Find where the given text appears and provide that cell's center as [X, Y] coordinate. 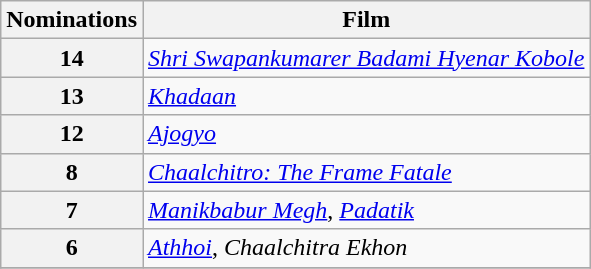
Manikbabur Megh, Padatik [366, 210]
Chaalchitro: The Frame Fatale [366, 172]
7 [72, 210]
Ajogyo [366, 134]
14 [72, 58]
Film [366, 20]
6 [72, 248]
Athhoi, Chaalchitra Ekhon [366, 248]
Nominations [72, 20]
13 [72, 96]
Shri Swapankumarer Badami Hyenar Kobole [366, 58]
8 [72, 172]
Khadaan [366, 96]
12 [72, 134]
